Pinpoint the cell where the given text exists, returning its (x, y) midpoint coordinate. 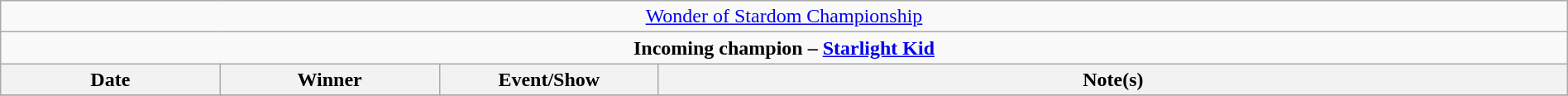
Wonder of Stardom Championship (784, 17)
Incoming champion – Starlight Kid (784, 48)
Note(s) (1113, 79)
Event/Show (549, 79)
Date (111, 79)
Winner (329, 79)
